Scan for the cell matching the given text and deliver its (X, Y) coordinate at center. 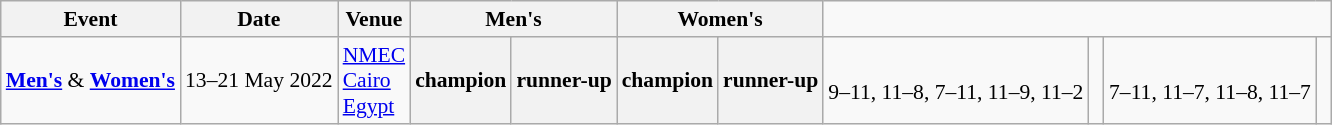
13–21 May 2022 (259, 80)
NMECCairoEgypt (374, 80)
Men's & Women's (90, 80)
Women's (720, 19)
9–11, 11–8, 7–11, 11–9, 11–2 (956, 80)
Event (90, 19)
Men's (514, 19)
Date (259, 19)
7–11, 11–7, 11–8, 11–7 (1210, 80)
Venue (374, 19)
